From the cell containing the given text, extract its center point as (x, y) coordinate. 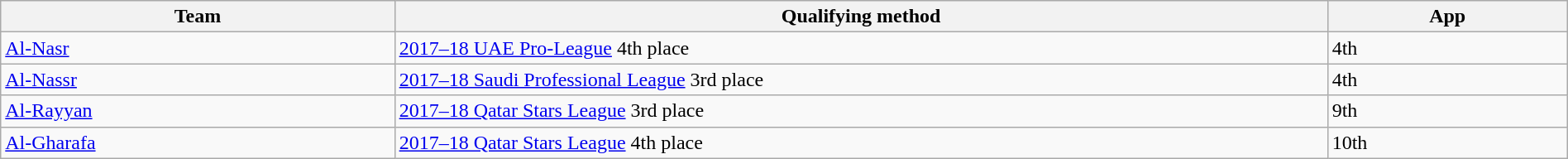
2017–18 UAE Pro-League 4th place (861, 48)
9th (1447, 111)
Team (198, 17)
10th (1447, 142)
Al-Gharafa (198, 142)
Al-Rayyan (198, 111)
App (1447, 17)
Al-Nassr (198, 79)
2017–18 Saudi Professional League 3rd place (861, 79)
Al-Nasr (198, 48)
2017–18 Qatar Stars League 4th place (861, 142)
Qualifying method (861, 17)
2017–18 Qatar Stars League 3rd place (861, 111)
